Identify which cell holds the provided text, then report its [X, Y] central coordinate. 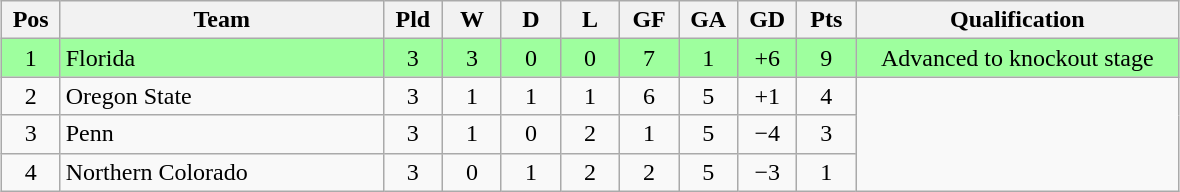
Team [222, 20]
−3 [768, 172]
6 [650, 96]
+6 [768, 58]
W [472, 20]
Pld [412, 20]
Advanced to knockout stage [1018, 58]
Qualification [1018, 20]
Pts [826, 20]
GD [768, 20]
+1 [768, 96]
D [530, 20]
7 [650, 58]
Northern Colorado [222, 172]
L [590, 20]
GA [708, 20]
Pos [30, 20]
Penn [222, 134]
Florida [222, 58]
Oregon State [222, 96]
GF [650, 20]
9 [826, 58]
−4 [768, 134]
